Determine the (x, y) coordinate at the center of the cell enclosing the given text.  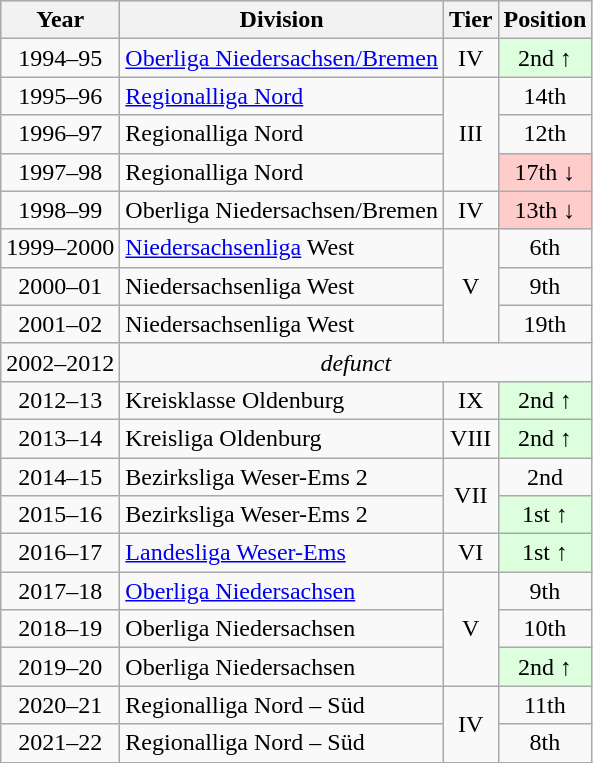
14th (545, 96)
2001–02 (60, 324)
2020–21 (60, 705)
Tier (470, 20)
Division (282, 20)
11th (545, 705)
2021–22 (60, 743)
Year (60, 20)
1999–2000 (60, 248)
1994–95 (60, 58)
2002–2012 (60, 362)
10th (545, 629)
1995–96 (60, 96)
13th ↓ (545, 210)
2012–13 (60, 400)
2016–17 (60, 553)
Kreisklasse Oldenburg (282, 400)
defunct (356, 362)
12th (545, 134)
17th ↓ (545, 172)
2019–20 (60, 667)
2015–16 (60, 515)
2nd (545, 477)
Kreisliga Oldenburg (282, 438)
1996–97 (60, 134)
Landesliga Weser-Ems (282, 553)
VIII (470, 438)
19th (545, 324)
IX (470, 400)
Position (545, 20)
1998–99 (60, 210)
VII (470, 496)
2013–14 (60, 438)
VI (470, 553)
8th (545, 743)
2017–18 (60, 591)
6th (545, 248)
III (470, 134)
2014–15 (60, 477)
2000–01 (60, 286)
1997–98 (60, 172)
2018–19 (60, 629)
